Identify which cell holds the provided text, then report its [x, y] central coordinate. 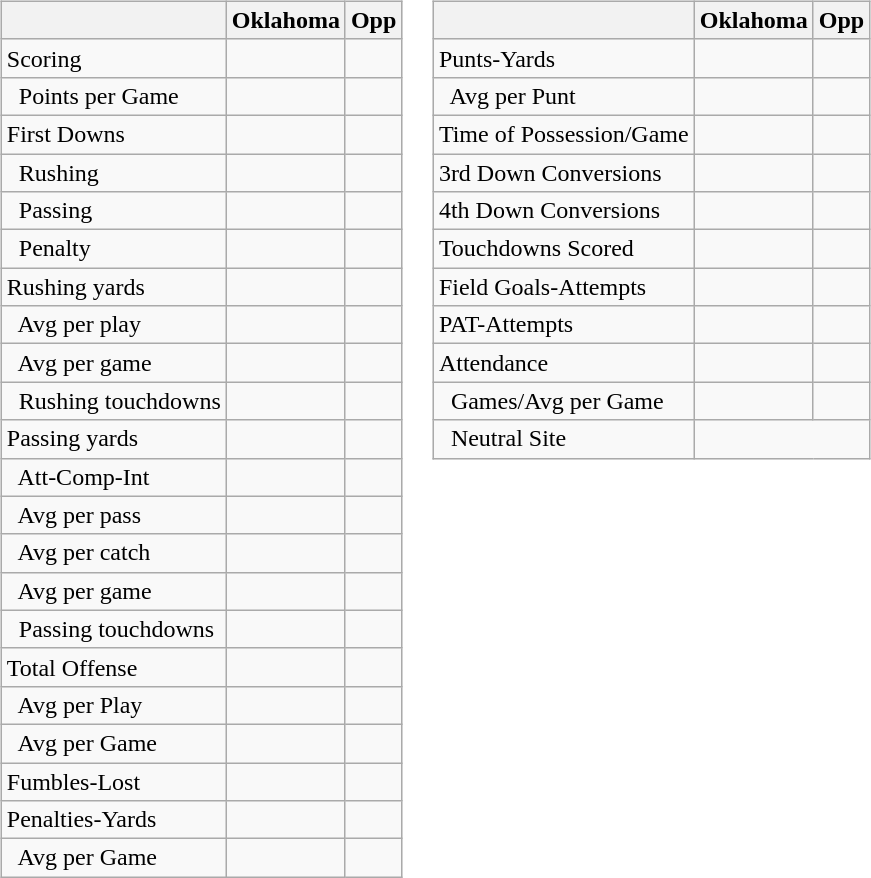
Passing yards [114, 439]
Attendance [564, 363]
Rushing touchdowns [114, 401]
Fumbles-Lost [114, 781]
First Downs [114, 134]
Field Goals-Attempts [564, 287]
Games/Avg per Game [564, 401]
Avg per Punt [564, 96]
Passing touchdowns [114, 629]
Punts-Yards [564, 58]
Rushing [114, 173]
PAT-Attempts [564, 325]
Total Offense [114, 667]
Time of Possession/Game [564, 134]
Rushing yards [114, 287]
Penalties-Yards [114, 820]
Avg per play [114, 325]
Scoring [114, 58]
Att-Comp-Int [114, 477]
Penalty [114, 249]
Avg per Play [114, 705]
Passing [114, 211]
Touchdowns Scored [564, 249]
4th Down Conversions [564, 211]
Avg per pass [114, 515]
3rd Down Conversions [564, 173]
Avg per catch [114, 553]
Neutral Site [564, 439]
Points per Game [114, 96]
